Search for the cell housing the specified text and yield its [x, y] center coordinate. 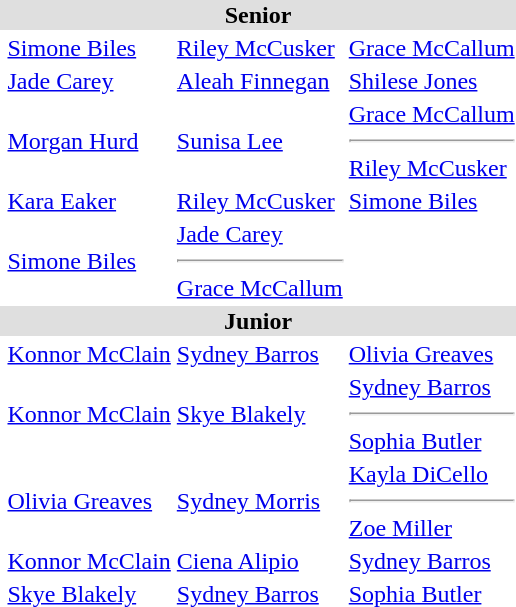
Ciena Alipio [260, 561]
Aleah Finnegan [260, 81]
Kara Eaker [89, 201]
Kayla DiCelloZoe Miller [432, 501]
Sydney BarrosSophia Butler [432, 414]
Morgan Hurd [89, 141]
Jade Carey [89, 81]
Grace McCallumRiley McCusker [432, 141]
Sydney Morris [260, 501]
Shilese Jones [432, 81]
Grace McCallum [432, 48]
Sunisa Lee [260, 141]
Skye Blakely [260, 414]
Senior [258, 15]
Jade CareyGrace McCallum [260, 261]
Junior [258, 321]
